Locate the cell with the specified text and output its (x, y) center coordinate. 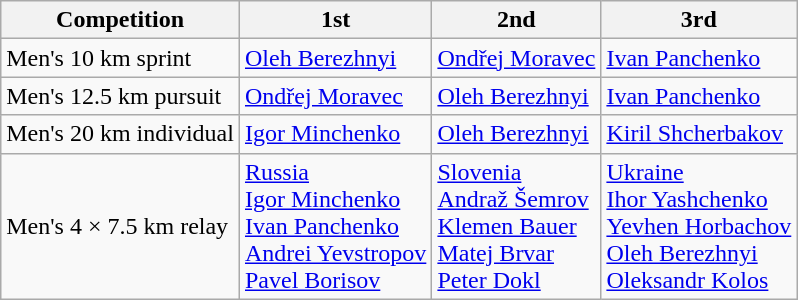
Igor Minchenko (335, 134)
1st (335, 20)
Men's 12.5 km pursuit (120, 96)
Men's 20 km individual (120, 134)
UkraineIhor YashchenkoYevhen HorbachovOleh BerezhnyiOleksandr Kolos (699, 226)
Kiril Shcherbakov (699, 134)
RussiaIgor MinchenkoIvan PanchenkoAndrei YevstropovPavel Borisov (335, 226)
2nd (516, 20)
Men's 10 km sprint (120, 58)
3rd (699, 20)
SloveniaAndraž ŠemrovKlemen BauerMatej BrvarPeter Dokl (516, 226)
Men's 4 × 7.5 km relay (120, 226)
Competition (120, 20)
